Detect which cell encompasses the target text, then output its [X, Y] center coordinate. 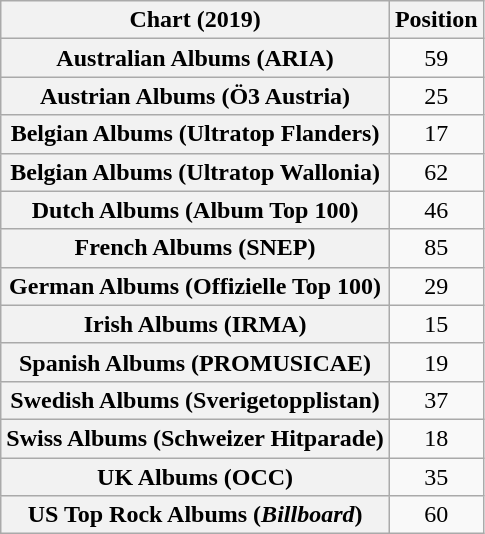
17 [436, 134]
Chart (2019) [196, 20]
Belgian Albums (Ultratop Wallonia) [196, 172]
German Albums (Offizielle Top 100) [196, 286]
35 [436, 477]
Belgian Albums (Ultratop Flanders) [196, 134]
85 [436, 248]
18 [436, 438]
29 [436, 286]
Austrian Albums (Ö3 Austria) [196, 96]
Position [436, 20]
60 [436, 515]
Swiss Albums (Schweizer Hitparade) [196, 438]
62 [436, 172]
Irish Albums (IRMA) [196, 324]
UK Albums (OCC) [196, 477]
59 [436, 58]
US Top Rock Albums (Billboard) [196, 515]
15 [436, 324]
Swedish Albums (Sverigetopplistan) [196, 400]
46 [436, 210]
37 [436, 400]
Spanish Albums (PROMUSICAE) [196, 362]
19 [436, 362]
Australian Albums (ARIA) [196, 58]
25 [436, 96]
French Albums (SNEP) [196, 248]
Dutch Albums (Album Top 100) [196, 210]
